Pinpoint the cell where the given text exists, returning its (X, Y) midpoint coordinate. 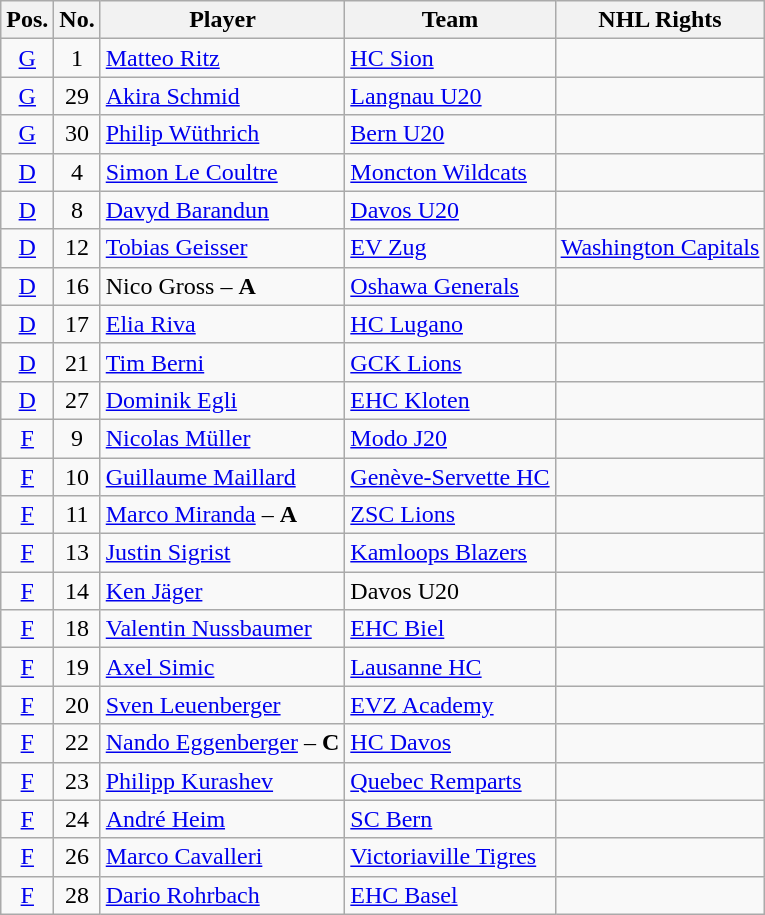
GCK Lions (450, 362)
HC Lugano (450, 324)
21 (77, 362)
EHC Kloten (450, 400)
ZSC Lions (450, 515)
30 (77, 134)
Victoriaville Tigres (450, 857)
13 (77, 553)
Kamloops Blazers (450, 553)
Nicolas Müller (222, 438)
Davyd Barandun (222, 210)
Philipp Kurashev (222, 781)
Quebec Remparts (450, 781)
Nando Eggenberger – C (222, 743)
Sven Leuenberger (222, 705)
André Heim (222, 819)
Dario Rohrbach (222, 895)
SC Bern (450, 819)
17 (77, 324)
11 (77, 515)
27 (77, 400)
Modo J20 (450, 438)
Tobias Geisser (222, 248)
20 (77, 705)
Lausanne HC (450, 667)
HC Sion (450, 58)
Ken Jäger (222, 591)
28 (77, 895)
Tim Berni (222, 362)
Elia Riva (222, 324)
NHL Rights (660, 20)
Marco Cavalleri (222, 857)
HC Davos (450, 743)
Team (450, 20)
18 (77, 629)
Axel Simic (222, 667)
16 (77, 286)
23 (77, 781)
EVZ Academy (450, 705)
19 (77, 667)
10 (77, 477)
Washington Capitals (660, 248)
Nico Gross – A (222, 286)
Moncton Wildcats (450, 172)
12 (77, 248)
Player (222, 20)
22 (77, 743)
Marco Miranda – A (222, 515)
1 (77, 58)
EV Zug (450, 248)
Valentin Nussbaumer (222, 629)
EHC Basel (450, 895)
Genève-Servette HC (450, 477)
4 (77, 172)
Matteo Ritz (222, 58)
Langnau U20 (450, 96)
Bern U20 (450, 134)
9 (77, 438)
Justin Sigrist (222, 553)
EHC Biel (450, 629)
Simon Le Coultre (222, 172)
26 (77, 857)
Oshawa Generals (450, 286)
24 (77, 819)
29 (77, 96)
Pos. (28, 20)
Akira Schmid (222, 96)
Dominik Egli (222, 400)
8 (77, 210)
Philip Wüthrich (222, 134)
14 (77, 591)
Guillaume Maillard (222, 477)
No. (77, 20)
